Provide the (x, y) coordinate of the cell's center where the given text is located.  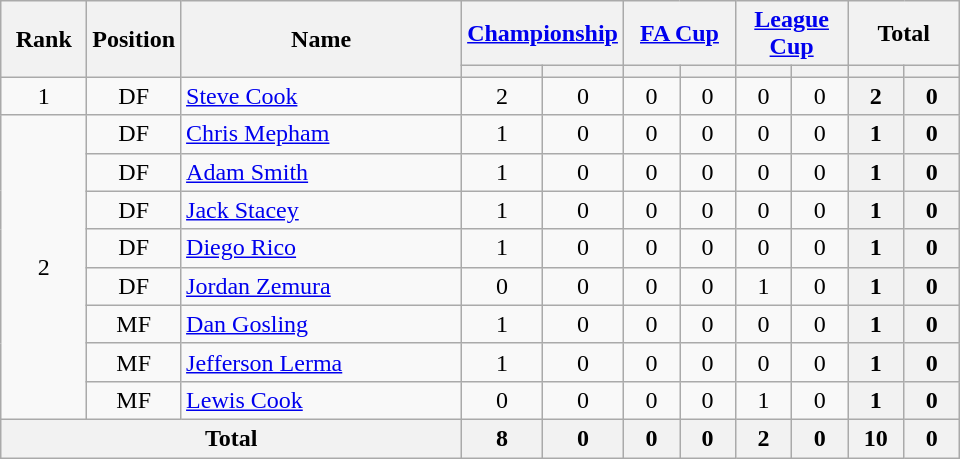
Position (134, 39)
Lewis Cook (322, 400)
Adam Smith (322, 172)
Diego Rico (322, 248)
League Cup (792, 34)
Dan Gosling (322, 324)
10 (876, 438)
Championship (543, 34)
Rank (44, 39)
8 (502, 438)
Jefferson Lerma (322, 362)
Name (322, 39)
Chris Mepham (322, 134)
Steve Cook (322, 96)
FA Cup (679, 34)
Jordan Zemura (322, 286)
Jack Stacey (322, 210)
